Identify which cell holds the provided text, then report its [X, Y] central coordinate. 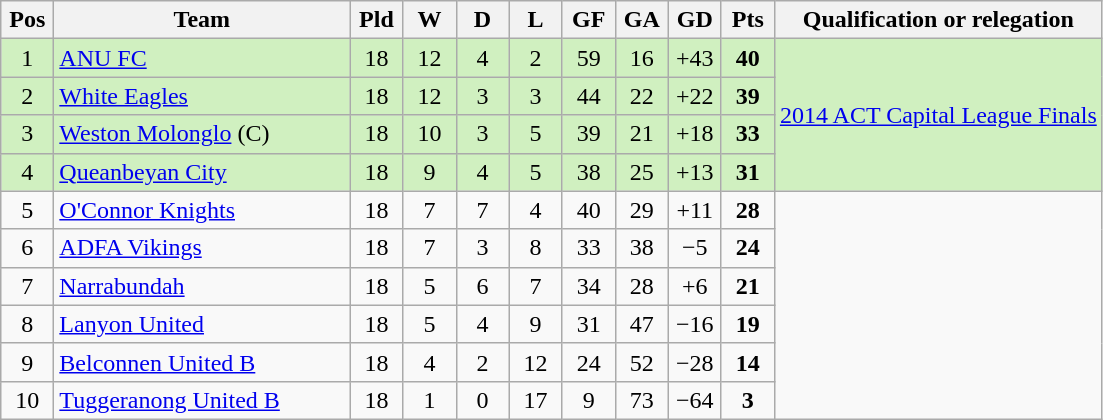
29 [642, 210]
Lanyon United [202, 324]
0 [482, 400]
Weston Molonglo (C) [202, 134]
44 [588, 96]
Team [202, 20]
Pld [376, 20]
59 [588, 58]
16 [642, 58]
−64 [694, 400]
Pos [28, 20]
Qualification or relegation [938, 20]
14 [748, 362]
22 [642, 96]
19 [748, 324]
−5 [694, 248]
25 [642, 172]
O'Connor Knights [202, 210]
Queanbeyan City [202, 172]
GD [694, 20]
D [482, 20]
73 [642, 400]
−16 [694, 324]
+43 [694, 58]
Narrabundah [202, 286]
GF [588, 20]
ADFA Vikings [202, 248]
Tuggeranong United B [202, 400]
GA [642, 20]
52 [642, 362]
47 [642, 324]
+13 [694, 172]
+6 [694, 286]
+22 [694, 96]
Pts [748, 20]
ANU FC [202, 58]
Belconnen United B [202, 362]
White Eagles [202, 96]
2014 ACT Capital League Finals [938, 115]
+18 [694, 134]
34 [588, 286]
−28 [694, 362]
+11 [694, 210]
L [536, 20]
17 [536, 400]
W [430, 20]
